Locate the cell with the specified text and output its [X, Y] center coordinate. 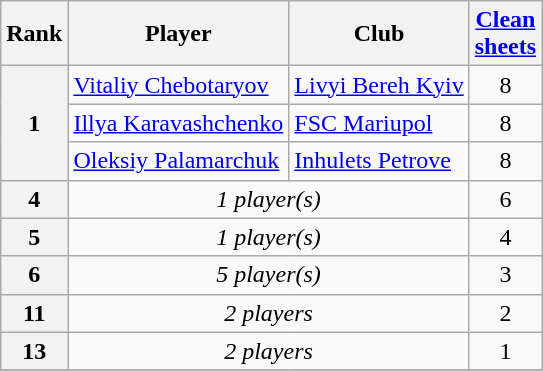
5 [34, 237]
Rank [34, 34]
3 [505, 275]
Illya Karavashchenko [178, 123]
11 [34, 313]
Oleksiy Palamarchuk [178, 161]
Cleansheets [505, 34]
Inhulets Petrove [379, 161]
Vitaliy Chebotaryov [178, 85]
2 [505, 313]
Club [379, 34]
Livyi Bereh Kyiv [379, 85]
13 [34, 351]
FSC Mariupol [379, 123]
Player [178, 34]
5 player(s) [268, 275]
